Determine the (x, y) coordinate at the center of the cell enclosing the given text.  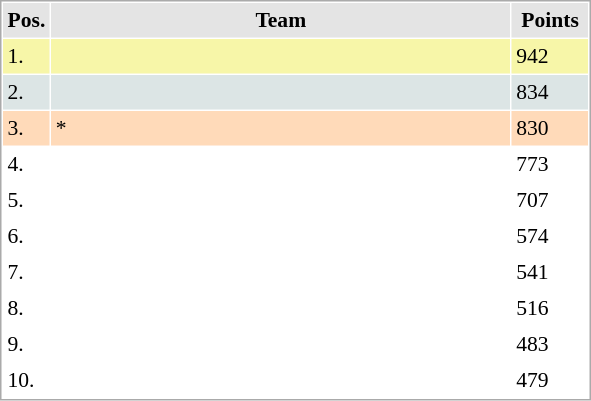
10. (26, 380)
* (280, 128)
541 (550, 272)
Pos. (26, 20)
516 (550, 308)
6. (26, 236)
9. (26, 344)
483 (550, 344)
3. (26, 128)
4. (26, 164)
834 (550, 92)
574 (550, 236)
Points (550, 20)
830 (550, 128)
2. (26, 92)
707 (550, 200)
5. (26, 200)
8. (26, 308)
1. (26, 56)
479 (550, 380)
773 (550, 164)
942 (550, 56)
7. (26, 272)
Team (280, 20)
